From the cell containing the given text, extract its center point as (X, Y) coordinate. 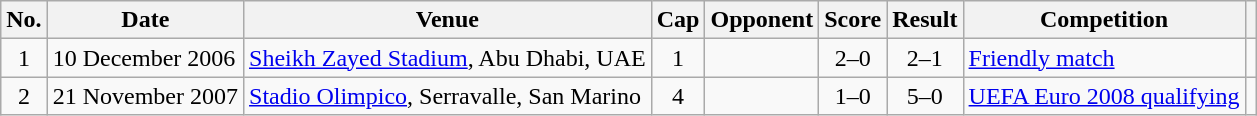
Venue (448, 20)
Score (853, 20)
5–0 (925, 96)
Result (925, 20)
21 November 2007 (145, 96)
Stadio Olimpico, Serravalle, San Marino (448, 96)
Opponent (762, 20)
2 (24, 96)
Friendly match (1104, 58)
4 (678, 96)
Date (145, 20)
No. (24, 20)
1–0 (853, 96)
2–0 (853, 58)
Competition (1104, 20)
2–1 (925, 58)
10 December 2006 (145, 58)
Cap (678, 20)
Sheikh Zayed Stadium, Abu Dhabi, UAE (448, 58)
UEFA Euro 2008 qualifying (1104, 96)
